Determine the [x, y] coordinate at the center of the cell enclosing the given text.  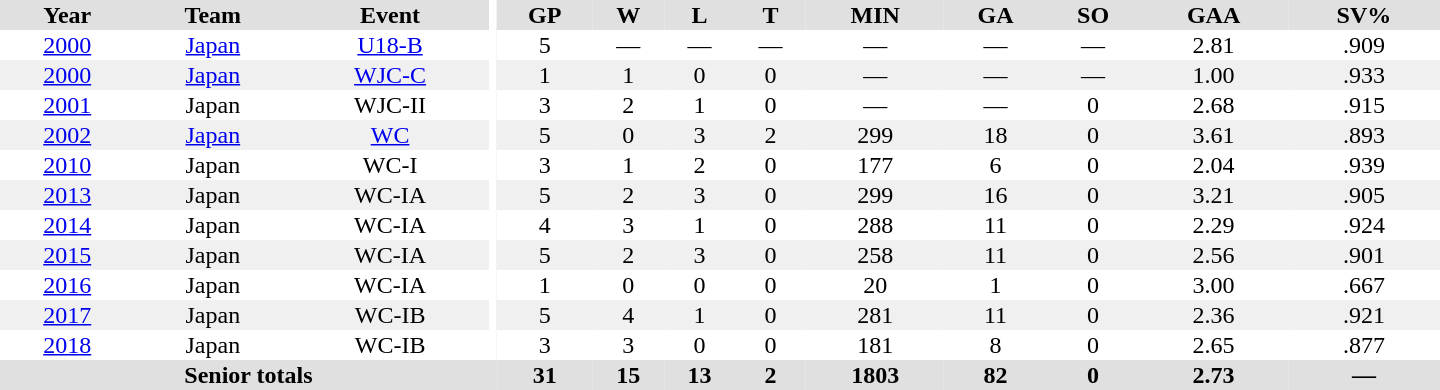
3.00 [1214, 285]
.905 [1364, 195]
Senior totals [248, 375]
3.61 [1214, 135]
2.56 [1214, 255]
177 [875, 165]
2001 [67, 105]
2.81 [1214, 45]
16 [996, 195]
18 [996, 135]
2.29 [1214, 225]
Team [212, 15]
.921 [1364, 315]
1803 [875, 375]
SO [1093, 15]
.939 [1364, 165]
W [628, 15]
82 [996, 375]
GA [996, 15]
8 [996, 345]
1.00 [1214, 75]
2010 [67, 165]
2.68 [1214, 105]
.893 [1364, 135]
.924 [1364, 225]
2014 [67, 225]
.901 [1364, 255]
2.04 [1214, 165]
2.36 [1214, 315]
L [700, 15]
Event [390, 15]
2015 [67, 255]
281 [875, 315]
.933 [1364, 75]
2017 [67, 315]
.909 [1364, 45]
SV% [1364, 15]
Year [67, 15]
258 [875, 255]
31 [545, 375]
GP [545, 15]
13 [700, 375]
U18-B [390, 45]
2002 [67, 135]
2013 [67, 195]
WJC-II [390, 105]
.667 [1364, 285]
.877 [1364, 345]
WC-I [390, 165]
MIN [875, 15]
T [770, 15]
2016 [67, 285]
2018 [67, 345]
2.65 [1214, 345]
181 [875, 345]
2.73 [1214, 375]
.915 [1364, 105]
WC [390, 135]
WJC-C [390, 75]
15 [628, 375]
GAA [1214, 15]
20 [875, 285]
3.21 [1214, 195]
288 [875, 225]
6 [996, 165]
